Capture the cell that displays the provided text and extract its (X, Y) central coordinate. 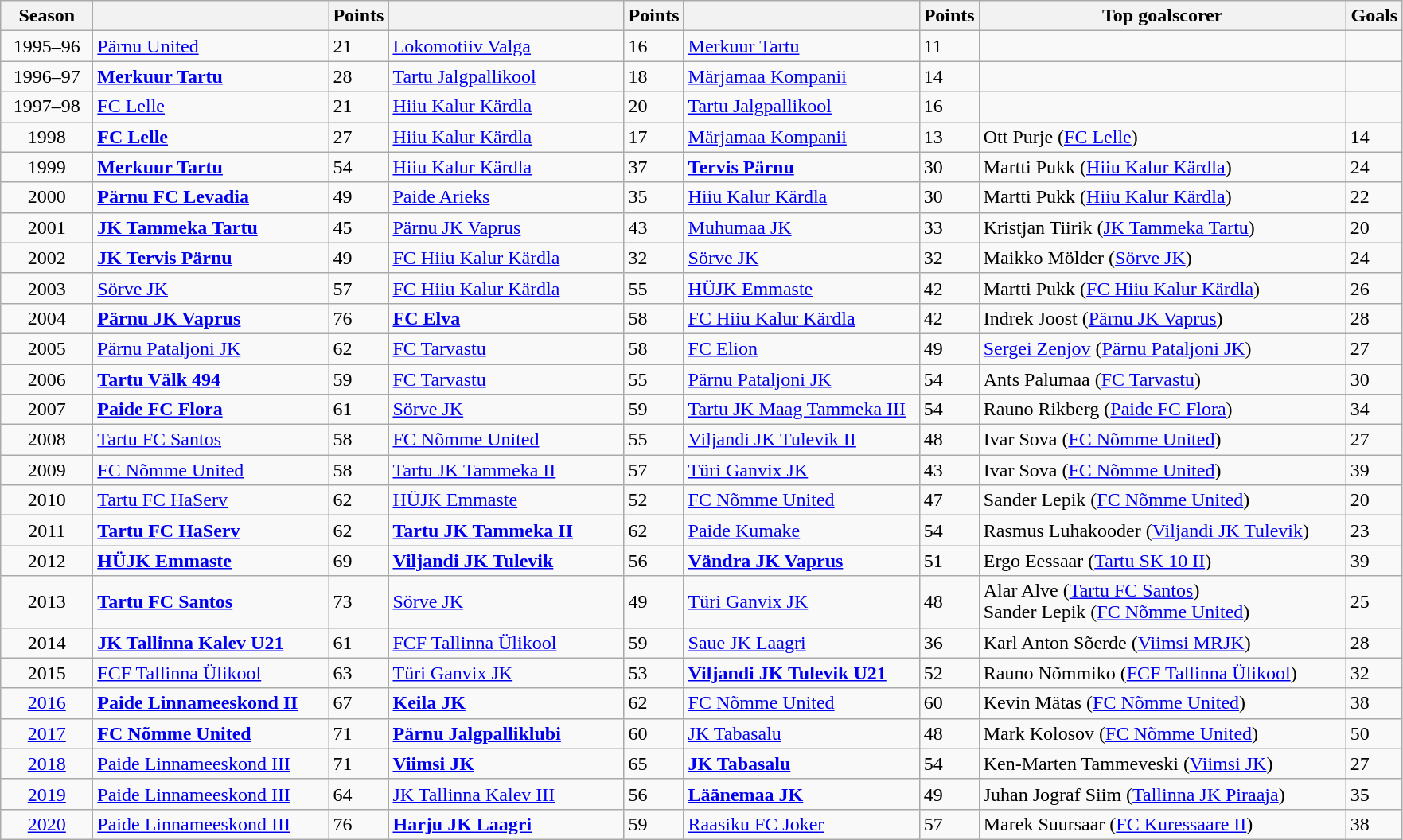
2007 (47, 410)
Marek Suursaar (FC Kuressaare II) (1162, 824)
1995–96 (47, 46)
26 (1374, 288)
2012 (47, 561)
JK Tammeka Tartu (211, 227)
Maikko Mölder (Sörve JK) (1162, 258)
2011 (47, 531)
1999 (47, 167)
Rauno Rikberg (Paide FC Flora) (1162, 410)
1998 (47, 137)
2009 (47, 470)
Martti Pukk (FC Hiiu Kalur Kärdla) (1162, 288)
Kevin Mätas (FC Nõmme United) (1162, 703)
Lokomotiiv Valga (506, 46)
JK Tallinna Kalev U21 (211, 643)
Sander Lepik (FC Nõmme United) (1162, 500)
2017 (47, 733)
Karl Anton Sõerde (Viimsi MRJK) (1162, 643)
37 (654, 167)
Tervis Pärnu (801, 167)
JK Tervis Pärnu (211, 258)
Saue JK Laagri (801, 643)
73 (358, 601)
2019 (47, 794)
1997–98 (47, 107)
Kristjan Tiirik (JK Tammeka Tartu) (1162, 227)
Alar Alve (Tartu FC Santos) Sander Lepik (FC Nõmme United) (1162, 601)
2005 (47, 348)
33 (949, 227)
47 (949, 500)
18 (654, 76)
67 (358, 703)
2014 (47, 643)
50 (1374, 733)
Muhumaa JK (801, 227)
Pärnu FC Levadia (211, 197)
23 (1374, 531)
1996–97 (47, 76)
2006 (47, 379)
Viljandi JK Tulevik II (801, 440)
Viimsi JK (506, 764)
2013 (47, 601)
Mark Kolosov (FC Nõmme United) (1162, 733)
64 (358, 794)
Season (47, 16)
2004 (47, 318)
Ken-Marten Tammeveski (Viimsi JK) (1162, 764)
Keila JK (506, 703)
Ott Purje (FC Lelle) (1162, 137)
Läänemaa JK (801, 794)
Indrek Joost (Pärnu JK Vaprus) (1162, 318)
Harju JK Laagri (506, 824)
2000 (47, 197)
36 (949, 643)
Goals (1374, 16)
65 (654, 764)
69 (358, 561)
2015 (47, 673)
11 (949, 46)
17 (654, 137)
Ants Palumaa (FC Tarvastu) (1162, 379)
Paide Linnameeskond II (211, 703)
Pärnu Jalgpalliklubi (506, 733)
Juhan Jograf Siim (Tallinna JK Piraaja) (1162, 794)
2008 (47, 440)
Ergo Eessaar (Tartu SK 10 II) (1162, 561)
Viljandi JK Tulevik U21 (801, 673)
Pärnu United (211, 46)
2001 (47, 227)
53 (654, 673)
JK Tallinna Kalev III (506, 794)
FC Elva (506, 318)
25 (1374, 601)
45 (358, 227)
51 (949, 561)
Paide Kumake (801, 531)
FC Elion (801, 348)
Paide FC Flora (211, 410)
2020 (47, 824)
Rauno Nõmmiko (FCF Tallinna Ülikool) (1162, 673)
Rasmus Luhakooder (Viljandi JK Tulevik) (1162, 531)
34 (1374, 410)
2016 (47, 703)
Raasiku FC Joker (801, 824)
2003 (47, 288)
Tartu Välk 494 (211, 379)
13 (949, 137)
2002 (47, 258)
Top goalscorer (1162, 16)
2018 (47, 764)
Vändra JK Vaprus (801, 561)
Viljandi JK Tulevik (506, 561)
Tartu JK Maag Tammeka III (801, 410)
Sergei Zenjov (Pärnu Pataljoni JK) (1162, 348)
2010 (47, 500)
22 (1374, 197)
Paide Arieks (506, 197)
63 (358, 673)
